Pinpoint the cell where the given text exists, returning its [X, Y] midpoint coordinate. 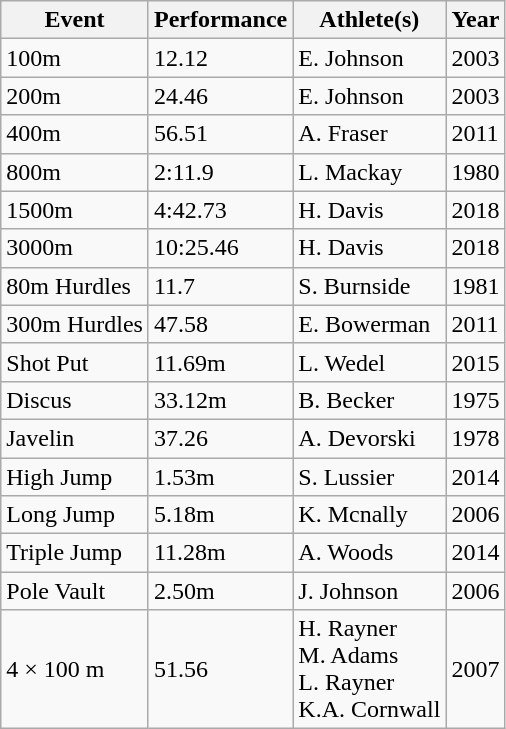
11.7 [220, 286]
Year [476, 20]
A. Fraser [370, 134]
Javelin [75, 438]
K. Mcnally [370, 515]
Discus [75, 400]
37.26 [220, 438]
11.28m [220, 553]
2.50m [220, 591]
5.18m [220, 515]
11.69m [220, 362]
2007 [476, 670]
33.12m [220, 400]
24.46 [220, 96]
10:25.46 [220, 248]
Pole Vault [75, 591]
High Jump [75, 477]
A. Woods [370, 553]
300m Hurdles [75, 324]
Athlete(s) [370, 20]
3000m [75, 248]
Performance [220, 20]
J. Johnson [370, 591]
1975 [476, 400]
1978 [476, 438]
B. Becker [370, 400]
100m [75, 58]
1500m [75, 210]
2015 [476, 362]
4 × 100 m [75, 670]
4:42.73 [220, 210]
A. Devorski [370, 438]
56.51 [220, 134]
1.53m [220, 477]
L. Wedel [370, 362]
S. Burnside [370, 286]
51.56 [220, 670]
Event [75, 20]
800m [75, 172]
400m [75, 134]
1980 [476, 172]
Long Jump [75, 515]
H. RaynerM. AdamsL. RaynerK.A. Cornwall [370, 670]
Shot Put [75, 362]
2:11.9 [220, 172]
12.12 [220, 58]
200m [75, 96]
L. Mackay [370, 172]
S. Lussier [370, 477]
1981 [476, 286]
80m Hurdles [75, 286]
47.58 [220, 324]
Triple Jump [75, 553]
E. Bowerman [370, 324]
